Locate the cell with the specified text and output its (x, y) center coordinate. 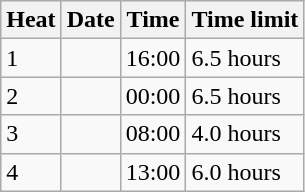
4.0 hours (245, 134)
Date (90, 20)
08:00 (153, 134)
00:00 (153, 96)
Time limit (245, 20)
16:00 (153, 58)
3 (31, 134)
Time (153, 20)
2 (31, 96)
13:00 (153, 172)
6.0 hours (245, 172)
Heat (31, 20)
1 (31, 58)
4 (31, 172)
